Determine the [x, y] coordinate at the center of the cell enclosing the given text.  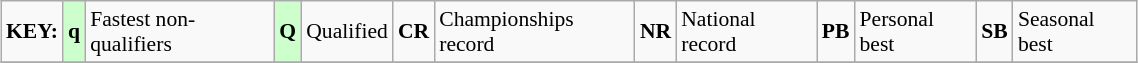
Championships record [534, 32]
National record [746, 32]
q [74, 32]
Q [288, 32]
CR [414, 32]
Qualified [347, 32]
KEY: [32, 32]
NR [656, 32]
Personal best [916, 32]
Fastest non-qualifiers [180, 32]
SB [994, 32]
PB [836, 32]
Seasonal best [1075, 32]
